Search for the cell housing the specified text and yield its (x, y) center coordinate. 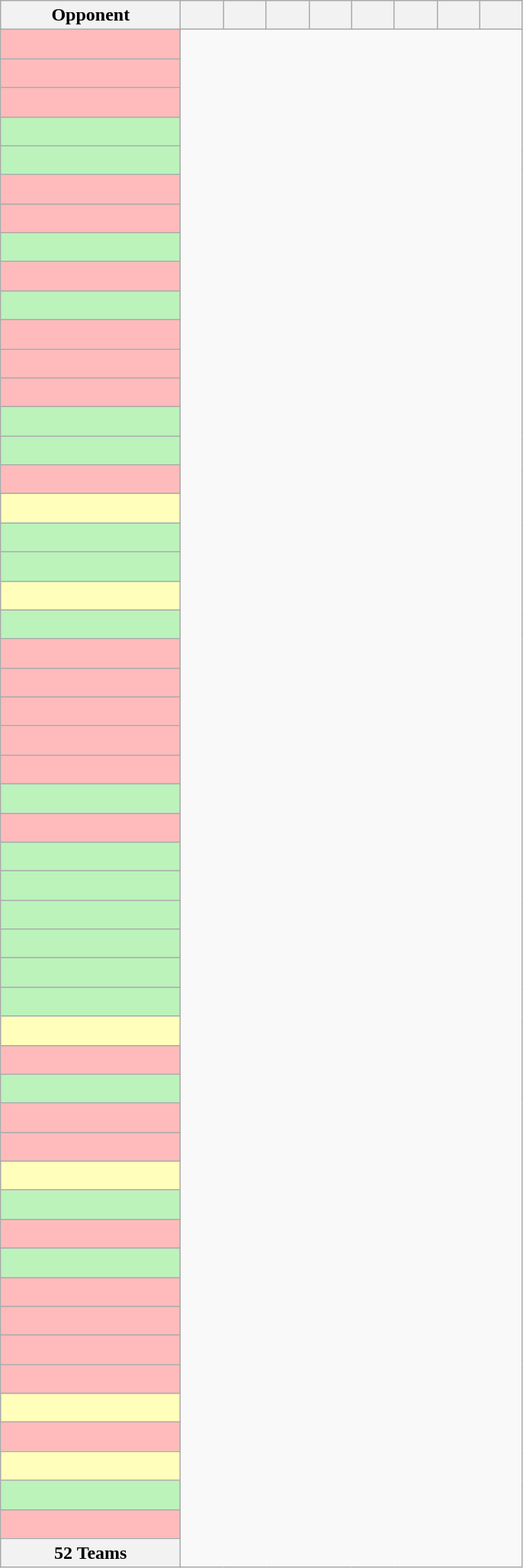
Opponent (91, 15)
52 Teams (91, 1553)
